Pinpoint the cell where the given text exists, returning its (X, Y) midpoint coordinate. 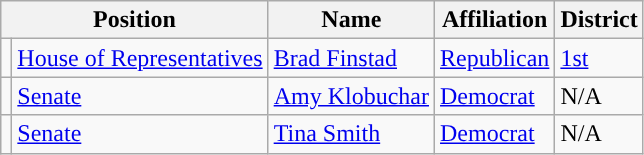
Brad Finstad (351, 58)
House of Representatives (140, 58)
Amy Klobuchar (351, 96)
Republican (495, 58)
Name (351, 20)
Affiliation (495, 20)
1st (599, 58)
Position (134, 20)
Tina Smith (351, 134)
District (599, 20)
